Search for the cell housing the specified text and yield its [x, y] center coordinate. 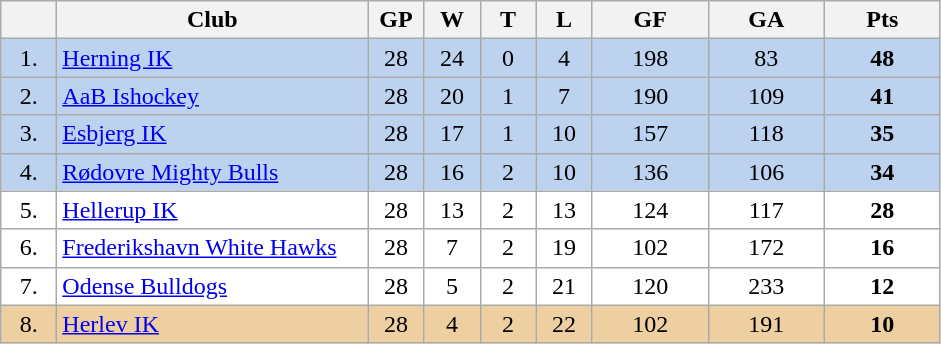
Herning IK [212, 58]
L [564, 20]
GA [766, 20]
198 [650, 58]
172 [766, 248]
136 [650, 172]
5. [29, 210]
22 [564, 324]
2. [29, 96]
GP [396, 20]
Pts [882, 20]
4. [29, 172]
12 [882, 286]
0 [508, 58]
117 [766, 210]
T [508, 20]
1. [29, 58]
Esbjerg IK [212, 134]
233 [766, 286]
109 [766, 96]
3. [29, 134]
190 [650, 96]
Hellerup IK [212, 210]
7. [29, 286]
Odense Bulldogs [212, 286]
124 [650, 210]
Herlev IK [212, 324]
Club [212, 20]
5 [452, 286]
41 [882, 96]
120 [650, 286]
48 [882, 58]
19 [564, 248]
Rødovre Mighty Bulls [212, 172]
106 [766, 172]
AaB Ishockey [212, 96]
8. [29, 324]
83 [766, 58]
Frederikshavn White Hawks [212, 248]
W [452, 20]
157 [650, 134]
35 [882, 134]
24 [452, 58]
191 [766, 324]
GF [650, 20]
17 [452, 134]
34 [882, 172]
118 [766, 134]
21 [564, 286]
20 [452, 96]
6. [29, 248]
